Return (x, y) of the center of cell containing provided text 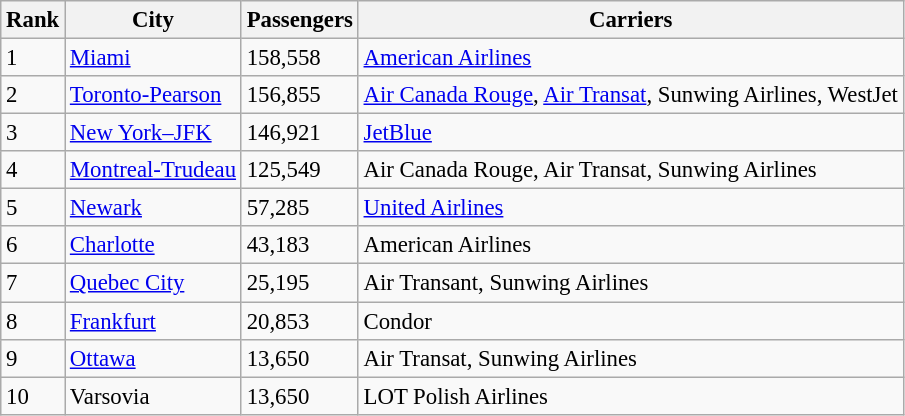
Air Transant, Sunwing Airlines (630, 283)
Rank (33, 20)
8 (33, 321)
LOT Polish Airlines (630, 396)
1 (33, 58)
7 (33, 283)
United Airlines (630, 208)
JetBlue (630, 133)
Quebec City (154, 283)
9 (33, 358)
4 (33, 170)
Ottawa (154, 358)
5 (33, 208)
Carriers (630, 20)
156,855 (300, 95)
146,921 (300, 133)
Condor (630, 321)
Miami (154, 58)
City (154, 20)
57,285 (300, 208)
Charlotte (154, 245)
Frankfurt (154, 321)
2 (33, 95)
125,549 (300, 170)
Air Transat, Sunwing Airlines (630, 358)
43,183 (300, 245)
Toronto-Pearson (154, 95)
10 (33, 396)
3 (33, 133)
6 (33, 245)
New York–JFK (154, 133)
Air Canada Rouge, Air Transat, Sunwing Airlines (630, 170)
Montreal-Trudeau (154, 170)
Air Canada Rouge, Air Transat, Sunwing Airlines, WestJet (630, 95)
Passengers (300, 20)
Newark (154, 208)
Varsovia (154, 396)
20,853 (300, 321)
158,558 (300, 58)
25,195 (300, 283)
